Return (X, Y) of the center of cell containing provided text 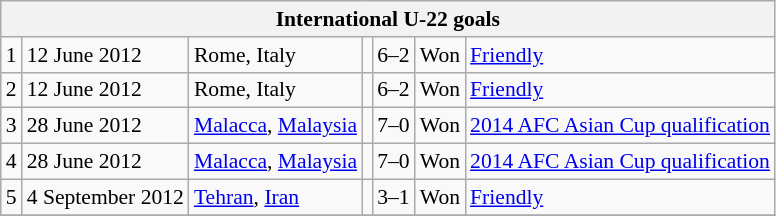
3–1 (394, 197)
1 (12, 55)
5 (12, 197)
3 (12, 126)
4 (12, 162)
International U-22 goals (388, 19)
Tehran, Iran (276, 197)
2 (12, 90)
4 September 2012 (106, 197)
